Detect which cell encompasses the target text, then output its [X, Y] center coordinate. 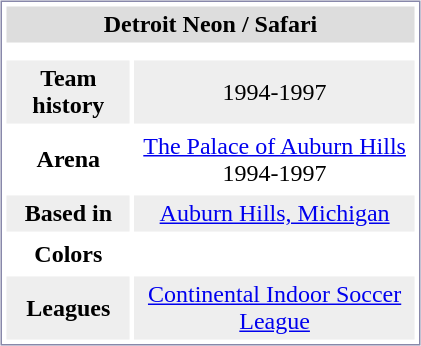
1994-1997 [275, 92]
Based in [68, 214]
Leagues [68, 308]
Detroit Neon / Safari [210, 24]
Arena [68, 160]
Continental Indoor Soccer League [275, 308]
Colors [68, 254]
Auburn Hills, Michigan [275, 214]
Team history [68, 92]
The Palace of Auburn Hills 1994-1997 [275, 160]
